Provide the [x, y] coordinate of the cell's center where the given text is located.  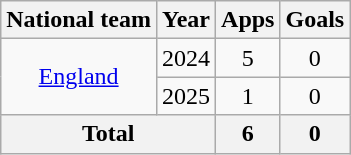
2025 [186, 96]
Apps [248, 20]
6 [248, 134]
2024 [186, 58]
National team [79, 20]
England [79, 77]
5 [248, 58]
Goals [315, 20]
1 [248, 96]
Year [186, 20]
Total [108, 134]
